Locate the cell with the specified text and output its (x, y) center coordinate. 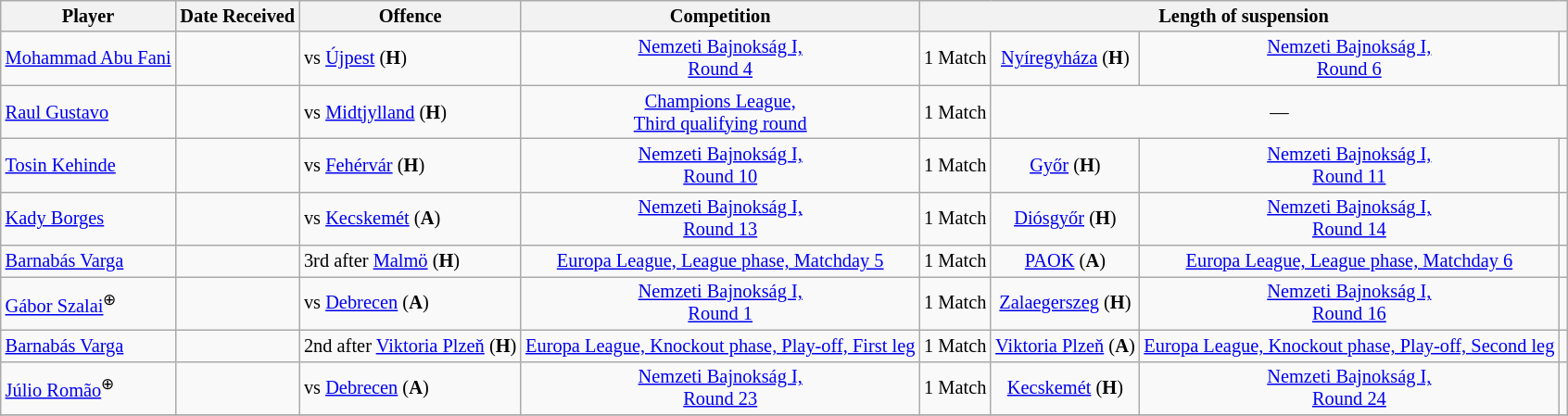
Date Received (237, 16)
Nemzeti Bajnokság I,Round 16 (1349, 303)
Nyíregyháza (H) (1065, 58)
Europa League, League phase, Matchday 6 (1349, 261)
Champions League,Third qualifying round (720, 112)
Tosin Kehinde (89, 165)
Kecskemét (H) (1065, 388)
vs Kecskemét (A) (410, 219)
Nemzeti Bajnokság I,Round 14 (1349, 219)
Length of suspension (1244, 16)
Diósgyőr (H) (1065, 219)
vs Újpest (H) (410, 58)
Nemzeti Bajnokság I,Round 1 (720, 303)
PAOK (A) (1065, 261)
Nemzeti Bajnokság I,Round 23 (720, 388)
Nemzeti Bajnokság I,Round 10 (720, 165)
Zalaegerszeg (H) (1065, 303)
Viktoria Plzeň (A) (1065, 346)
Júlio Romão⊕ (89, 388)
Raul Gustavo (89, 112)
Competition (720, 16)
Europa League, Knockout phase, Play-off, Second leg (1349, 346)
3rd after Malmö (H) (410, 261)
— (1279, 112)
Mohammad Abu Fani (89, 58)
Nemzeti Bajnokság I,Round 6 (1349, 58)
Europa League, Knockout phase, Play-off, First leg (720, 346)
2nd after Viktoria Plzeň (H) (410, 346)
Kady Borges (89, 219)
vs Midtjylland (H) (410, 112)
Nemzeti Bajnokság I,Round 11 (1349, 165)
Nemzeti Bajnokság I,Round 24 (1349, 388)
Nemzeti Bajnokság I,Round 13 (720, 219)
Győr (H) (1065, 165)
Offence (410, 16)
Player (89, 16)
Nemzeti Bajnokság I,Round 4 (720, 58)
Europa League, League phase, Matchday 5 (720, 261)
vs Fehérvár (H) (410, 165)
Gábor Szalai⊕ (89, 303)
